Locate the cell with the specified text and output its (X, Y) center coordinate. 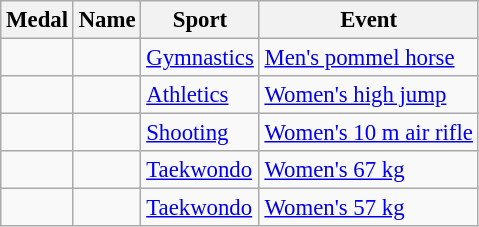
Event (368, 20)
Sport (200, 20)
Men's pommel horse (368, 58)
Athletics (200, 95)
Women's 67 kg (368, 170)
Gymnastics (200, 58)
Medal (38, 20)
Women's high jump (368, 95)
Women's 57 kg (368, 208)
Shooting (200, 133)
Name (107, 20)
Women's 10 m air rifle (368, 133)
